Provide the (x, y) coordinate of the cell's center where the given text is located.  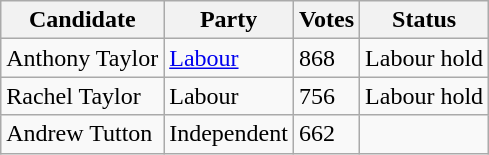
Andrew Tutton (82, 134)
756 (326, 96)
Rachel Taylor (82, 96)
868 (326, 58)
662 (326, 134)
Votes (326, 20)
Status (424, 20)
Party (229, 20)
Candidate (82, 20)
Independent (229, 134)
Anthony Taylor (82, 58)
